Provide the (X, Y) coordinate of the cell's center where the given text is located.  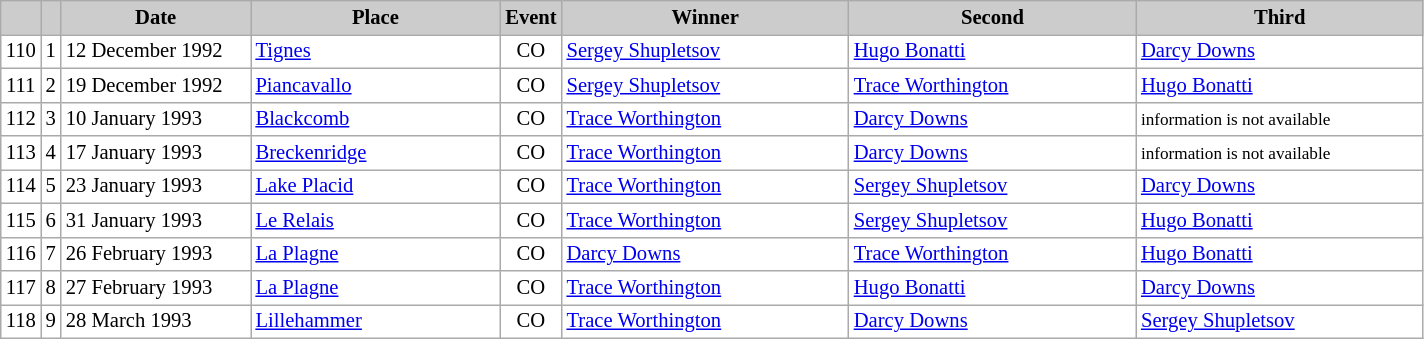
2 (51, 85)
Blackcomb (375, 119)
Piancavallo (375, 85)
9 (51, 321)
Event (530, 17)
10 January 1993 (156, 119)
Date (156, 17)
115 (21, 220)
Breckenridge (375, 153)
112 (21, 119)
17 January 1993 (156, 153)
28 March 1993 (156, 321)
5 (51, 186)
Tignes (375, 51)
110 (21, 51)
26 February 1993 (156, 254)
Lake Placid (375, 186)
8 (51, 287)
Lillehammer (375, 321)
7 (51, 254)
Place (375, 17)
113 (21, 153)
12 December 1992 (156, 51)
116 (21, 254)
19 December 1992 (156, 85)
118 (21, 321)
27 February 1993 (156, 287)
114 (21, 186)
Second (992, 17)
Winner (706, 17)
1 (51, 51)
117 (21, 287)
23 January 1993 (156, 186)
3 (51, 119)
31 January 1993 (156, 220)
111 (21, 85)
4 (51, 153)
6 (51, 220)
Third (1280, 17)
Le Relais (375, 220)
